Detect which cell encompasses the target text, then output its [X, Y] center coordinate. 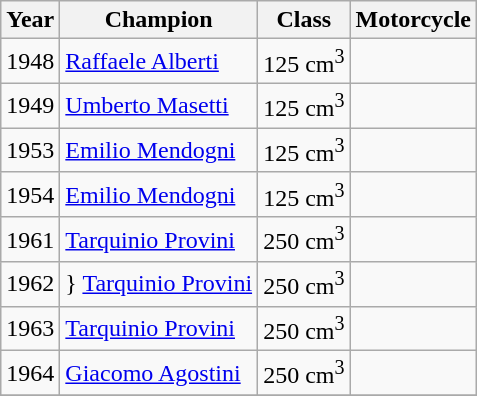
Class [304, 20]
Giacomo Agostini [159, 374]
1963 [30, 328]
Raffaele Alberti [159, 62]
Year [30, 20]
1953 [30, 150]
1948 [30, 62]
Motorcycle [414, 20]
1962 [30, 284]
1961 [30, 240]
Umberto Masetti [159, 106]
} Tarquinio Provini [159, 284]
1964 [30, 374]
1954 [30, 194]
Champion [159, 20]
1949 [30, 106]
